Identify which cell holds the provided text, then report its (x, y) central coordinate. 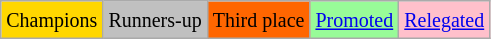
Champions (52, 20)
Runners-up (155, 20)
Promoted (354, 20)
Third place (258, 20)
Relegated (444, 20)
